Return (x, y) of the center of cell containing provided text 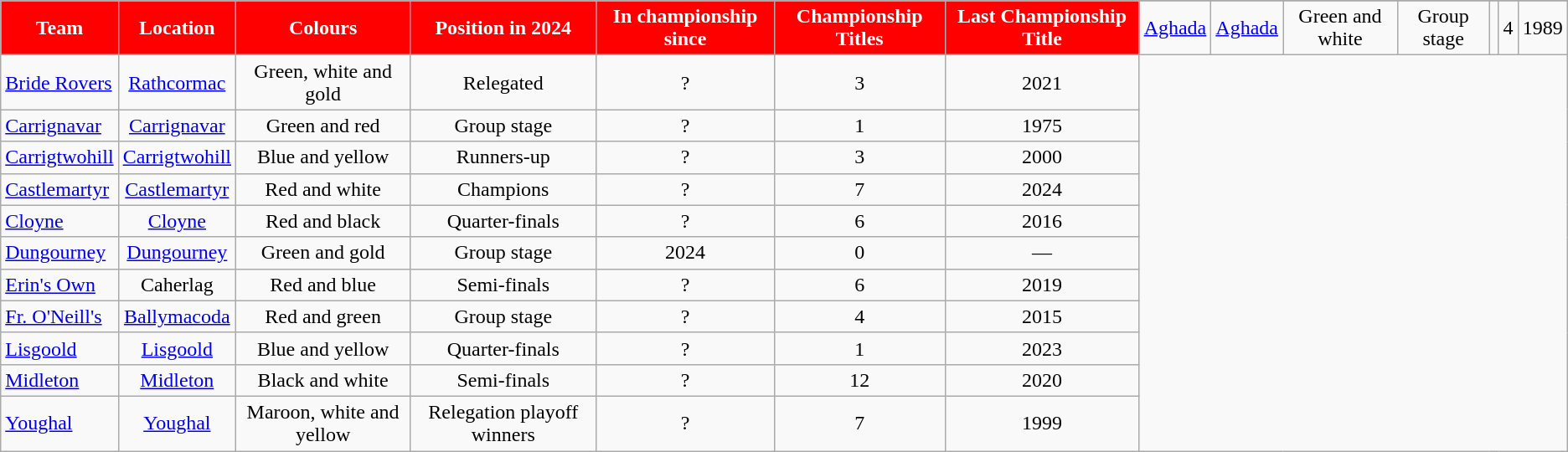
Colours (323, 28)
1989 (1543, 28)
— (1042, 253)
Green and white (1340, 28)
Green and red (323, 126)
Red and white (323, 189)
Caherlag (177, 285)
Red and green (323, 316)
12 (859, 380)
Champions (503, 189)
Fr. O'Neill's (59, 316)
Runners-up (503, 157)
Red and black (323, 221)
Maroon, white and yellow (323, 424)
Relegated (503, 82)
In championship since (685, 28)
Relegation playoff winners (503, 424)
2020 (1042, 380)
Championship Titles (859, 28)
Location (177, 28)
Ballymacoda (177, 316)
Bride Rovers (59, 82)
1999 (1042, 424)
Black and white (323, 380)
Position in 2024 (503, 28)
Team (59, 28)
Red and blue (323, 285)
Green and gold (323, 253)
Green, white and gold (323, 82)
0 (859, 253)
Last Championship Title (1042, 28)
2015 (1042, 316)
2023 (1042, 348)
2021 (1042, 82)
2016 (1042, 221)
1975 (1042, 126)
Erin's Own (59, 285)
Rathcormac (177, 82)
2000 (1042, 157)
2019 (1042, 285)
